Determine the (x, y) coordinate at the center of the cell enclosing the given text.  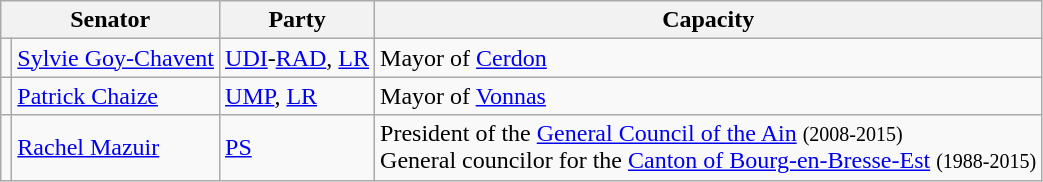
Senator (110, 20)
PS (298, 148)
Patrick Chaize (116, 96)
President of the General Council of the Ain (2008-2015)General councilor for the Canton of Bourg-en-Bresse-Est (1988-2015) (708, 148)
Party (298, 20)
Mayor of Cerdon (708, 58)
Rachel Mazuir (116, 148)
Sylvie Goy-Chavent (116, 58)
UMP, LR (298, 96)
Mayor of Vonnas (708, 96)
Capacity (708, 20)
UDI-RAD, LR (298, 58)
